From the cell containing the given text, extract its center point as [x, y] coordinate. 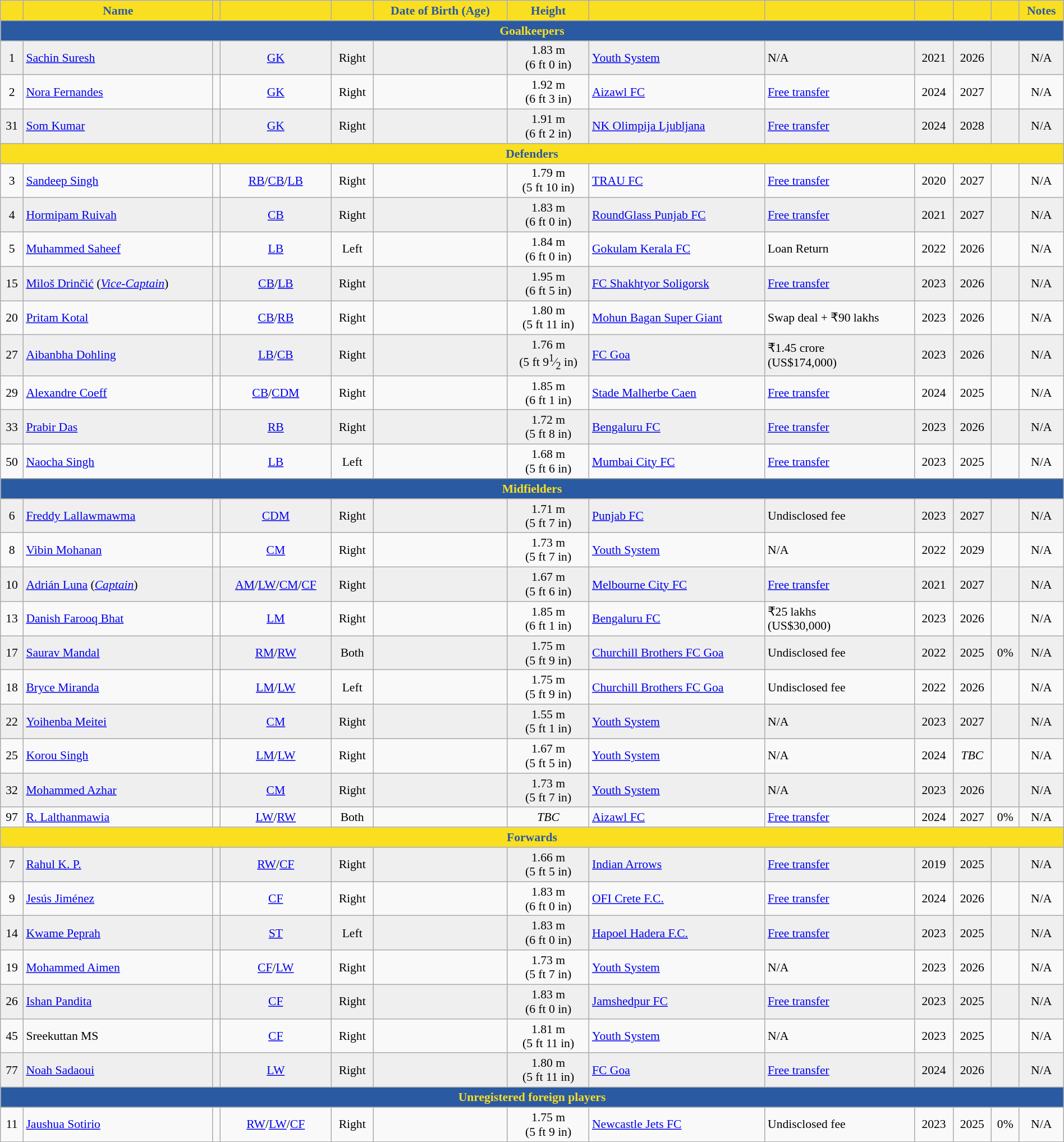
Punjab FC [677, 516]
33 [12, 428]
3 [12, 181]
19 [12, 967]
CDM [276, 516]
50 [12, 461]
2019 [934, 864]
Jesús Jiménez [118, 899]
LW/RW [276, 818]
Sachin Suresh [118, 57]
Miloš Drinčić (Vice-Captain) [118, 284]
Som Kumar [118, 127]
20 [12, 318]
1.67 m(5 ft 6 in) [548, 585]
Sandeep Singh [118, 181]
Notes [1042, 11]
Rahul K. P. [118, 864]
1.76 m(5 ft 91⁄2 in) [548, 356]
Newcastle Jets FC [677, 1125]
9 [12, 899]
5 [12, 249]
Pritam Kotal [118, 318]
2 [12, 92]
Hapoel Hadera F.C. [677, 933]
45 [12, 1036]
Date of Birth (Age) [440, 11]
1.95 m(6 ft 5 in) [548, 284]
1.55 m(5 ft 1 in) [548, 722]
1.84 m(6 ft 0 in) [548, 249]
Gokulam Kerala FC [677, 249]
₹25 lakhs(US$30,000) [840, 618]
14 [12, 933]
Saurav Mandal [118, 653]
RB [276, 428]
Indian Arrows [677, 864]
Vibin Mohanan [118, 550]
Name [118, 11]
Unregistered foreign players [532, 1098]
6 [12, 516]
1.66 m(5 ft 5 in) [548, 864]
Hormipam Ruivah [118, 215]
8 [12, 550]
1.67 m(5 ft 5 in) [548, 756]
Mumbai City FC [677, 461]
17 [12, 653]
29 [12, 393]
FC Shakhtyor Soligorsk [677, 284]
CB/LB [276, 284]
Stade Malherbe Caen [677, 393]
Forwards [532, 837]
10 [12, 585]
LM [276, 618]
1.81 m(5 ft 11 in) [548, 1036]
Adrián Luna (Captain) [118, 585]
Defenders [532, 154]
2029 [972, 550]
Noah Sadaoui [118, 1071]
Bryce Miranda [118, 687]
RoundGlass Punjab FC [677, 215]
RB/CB/LB [276, 181]
Midfielders [532, 489]
1 [12, 57]
Yoihenba Meitei [118, 722]
Danish Farooq Bhat [118, 618]
13 [12, 618]
ST [276, 933]
Height [548, 11]
NK Olimpija Ljubljana [677, 127]
27 [12, 356]
CB/CDM [276, 393]
LB/CB [276, 356]
Freddy Lallawmawma [118, 516]
RM/RW [276, 653]
18 [12, 687]
1.72 m(5 ft 8 in) [548, 428]
26 [12, 1002]
LW [276, 1071]
77 [12, 1071]
RW/LW/CF [276, 1125]
1.91 m(6 ft 2 in) [548, 127]
22 [12, 722]
25 [12, 756]
Loan Return [840, 249]
2020 [934, 181]
Jamshedpur FC [677, 1002]
₹1.45 crore(US$174,000) [840, 356]
Aibanbha Dohling [118, 356]
7 [12, 864]
RW/CF [276, 864]
15 [12, 284]
Naocha Singh [118, 461]
Mohammed Aimen [118, 967]
Prabir Das [118, 428]
Sreekuttan MS [118, 1036]
Swap deal + ₹90 lakhs [840, 318]
R. Lalthanmawia [118, 818]
CB [276, 215]
1.68 m(5 ft 6 in) [548, 461]
TRAU FC [677, 181]
2028 [972, 127]
Mohammed Azhar [118, 790]
Nora Fernandes [118, 92]
OFI Crete F.C. [677, 899]
1.71 m(5 ft 7 in) [548, 516]
Mohun Bagan Super Giant [677, 318]
Kwame Peprah [118, 933]
1.92 m(6 ft 3 in) [548, 92]
Korou Singh [118, 756]
97 [12, 818]
4 [12, 215]
Ishan Pandita [118, 1002]
CF/LW [276, 967]
32 [12, 790]
Goalkeepers [532, 31]
Muhammed Saheef [118, 249]
Alexandre Coeff [118, 393]
11 [12, 1125]
CB/RB [276, 318]
AM/LW/CM/CF [276, 585]
Melbourne City FC [677, 585]
31 [12, 127]
1.79 m(5 ft 10 in) [548, 181]
Jaushua Sotirio [118, 1125]
